Search for the cell housing the specified text and yield its [x, y] center coordinate. 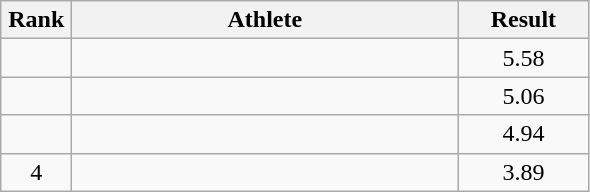
Rank [36, 20]
5.58 [524, 58]
5.06 [524, 96]
Athlete [265, 20]
3.89 [524, 172]
4 [36, 172]
4.94 [524, 134]
Result [524, 20]
